Locate the cell with the specified text and output its [X, Y] center coordinate. 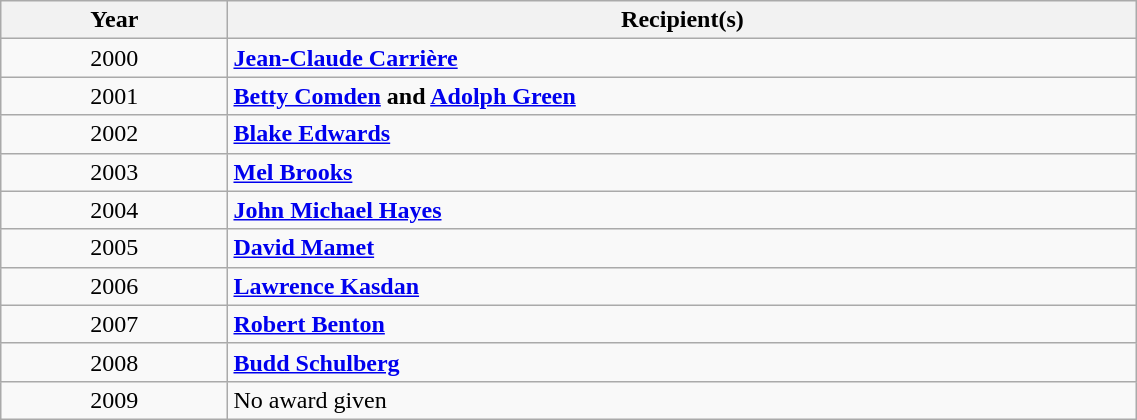
2003 [114, 172]
John Michael Hayes [682, 210]
Robert Benton [682, 324]
2004 [114, 210]
Recipient(s) [682, 20]
2008 [114, 362]
2002 [114, 134]
David Mamet [682, 248]
2000 [114, 58]
Jean-Claude Carrière [682, 58]
Blake Edwards [682, 134]
2001 [114, 96]
2005 [114, 248]
Budd Schulberg [682, 362]
2007 [114, 324]
2009 [114, 400]
Mel Brooks [682, 172]
No award given [682, 400]
Year [114, 20]
2006 [114, 286]
Betty Comden and Adolph Green [682, 96]
Lawrence Kasdan [682, 286]
